Output the [x, y] coordinate of the center of the cell containing the given text.  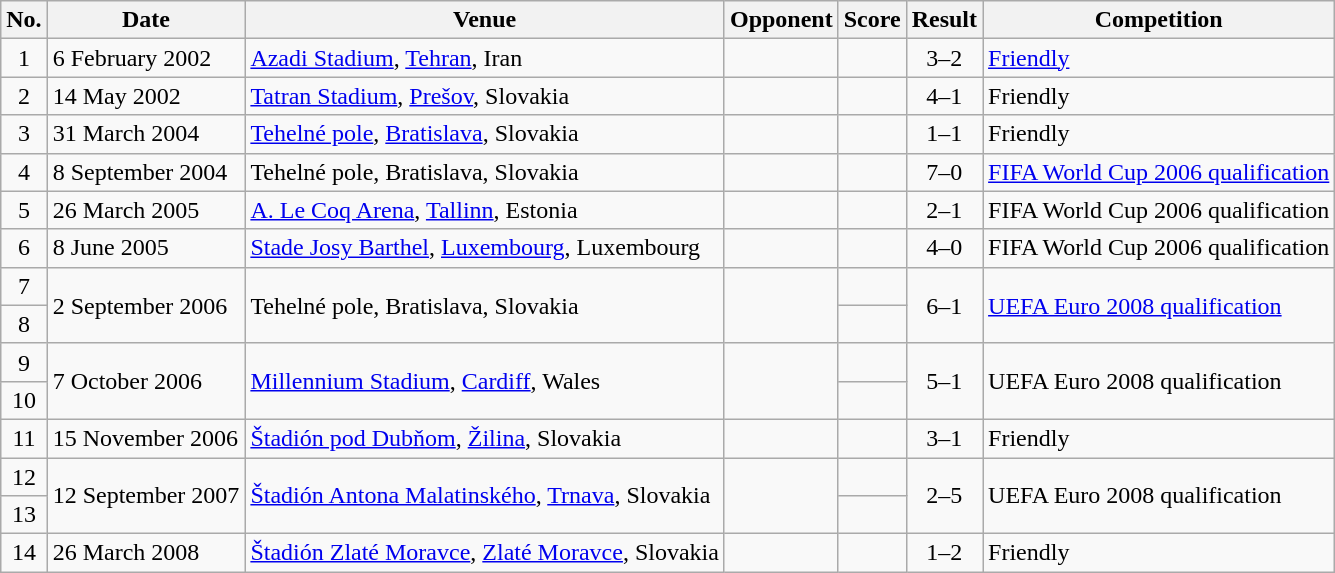
4 [24, 172]
Tatran Stadium, Prešov, Slovakia [485, 96]
1 [24, 58]
8 September 2004 [146, 172]
4–0 [944, 248]
Score [872, 20]
6 [24, 248]
26 March 2008 [146, 553]
14 [24, 553]
8 [24, 324]
2–5 [944, 496]
3–2 [944, 58]
Millennium Stadium, Cardiff, Wales [485, 381]
Date [146, 20]
1–2 [944, 553]
Result [944, 20]
2 [24, 96]
3–1 [944, 438]
31 March 2004 [146, 134]
Štadión Zlaté Moravce, Zlaté Moravce, Slovakia [485, 553]
A. Le Coq Arena, Tallinn, Estonia [485, 210]
No. [24, 20]
4–1 [944, 96]
7–0 [944, 172]
12 September 2007 [146, 496]
5 [24, 210]
Azadi Stadium, Tehran, Iran [485, 58]
2–1 [944, 210]
Štadión Antona Malatinského, Trnava, Slovakia [485, 496]
7 October 2006 [146, 381]
15 November 2006 [146, 438]
11 [24, 438]
3 [24, 134]
13 [24, 515]
Stade Josy Barthel, Luxembourg, Luxembourg [485, 248]
5–1 [944, 381]
Venue [485, 20]
Štadión pod Dubňom, Žilina, Slovakia [485, 438]
26 March 2005 [146, 210]
7 [24, 286]
Opponent [781, 20]
6–1 [944, 305]
12 [24, 477]
6 February 2002 [146, 58]
9 [24, 362]
10 [24, 400]
1–1 [944, 134]
Competition [1159, 20]
14 May 2002 [146, 96]
2 September 2006 [146, 305]
8 June 2005 [146, 248]
